Return (x, y) of the center of cell containing provided text 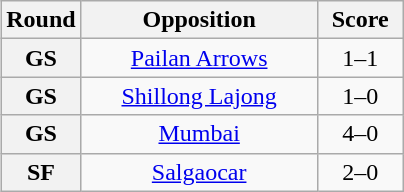
Salgaocar (199, 172)
Mumbai (199, 134)
4–0 (360, 134)
SF (41, 172)
1–0 (360, 96)
1–1 (360, 58)
Opposition (199, 20)
Pailan Arrows (199, 58)
Round (41, 20)
Shillong Lajong (199, 96)
Score (360, 20)
2–0 (360, 172)
